Scan for the cell matching the given text and deliver its (x, y) coordinate at center. 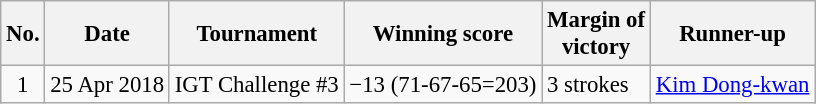
Date (107, 34)
Margin ofvictory (596, 34)
Kim Dong-kwan (732, 85)
IGT Challenge #3 (256, 85)
25 Apr 2018 (107, 85)
No. (23, 34)
3 strokes (596, 85)
1 (23, 85)
Winning score (443, 34)
−13 (71-67-65=203) (443, 85)
Runner-up (732, 34)
Tournament (256, 34)
